Extract the [X, Y] coordinate from the center of the cell holding the provided text.  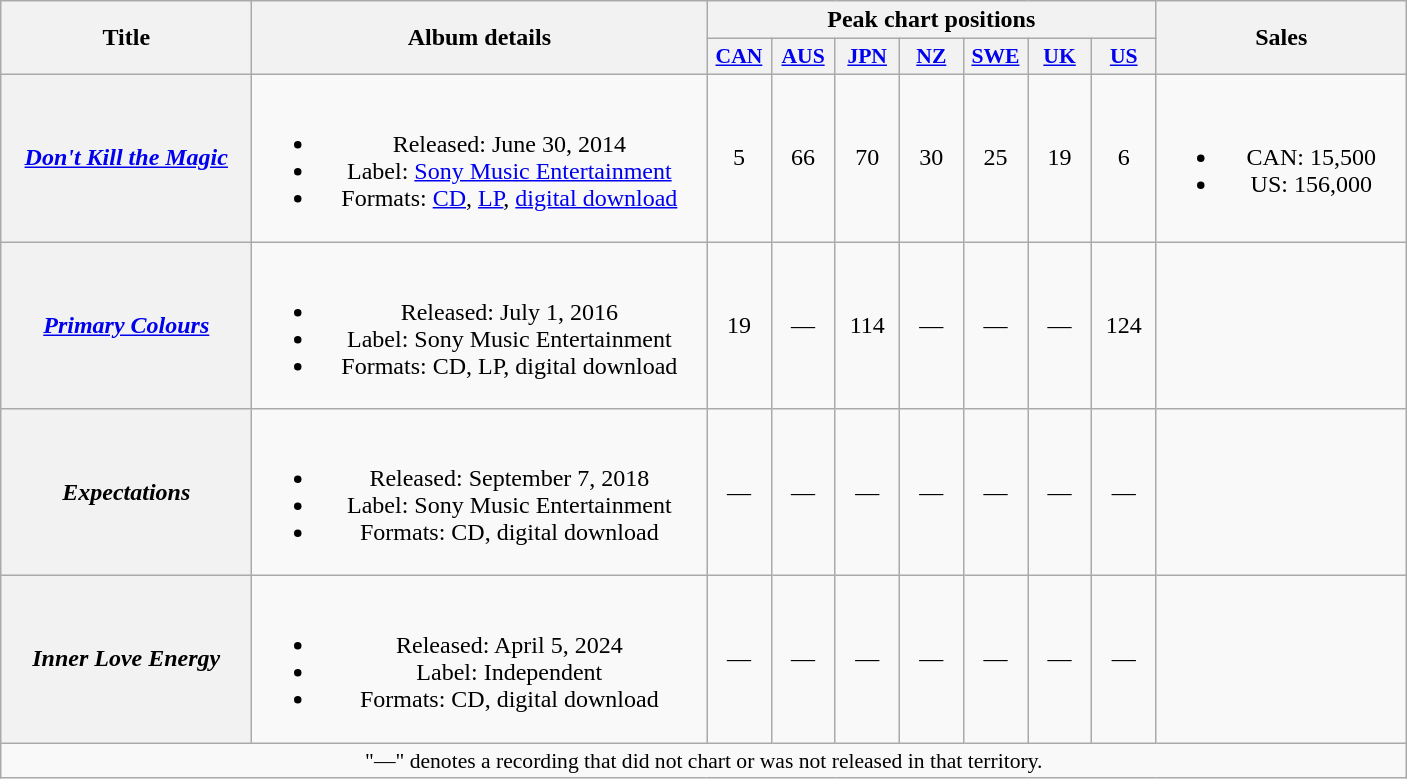
25 [995, 158]
Released: September 7, 2018Label: Sony Music EntertainmentFormats: CD, digital download [480, 492]
5 [739, 158]
CAN [739, 57]
CAN: 15,500US: 156,000 [1282, 158]
AUS [803, 57]
Title [126, 38]
70 [867, 158]
124 [1124, 326]
Released: July 1, 2016Label: Sony Music EntertainmentFormats: CD, LP, digital download [480, 326]
Expectations [126, 492]
Peak chart positions [932, 20]
6 [1124, 158]
Released: June 30, 2014Label: Sony Music EntertainmentFormats: CD, LP, digital download [480, 158]
Sales [1282, 38]
Don't Kill the Magic [126, 158]
Album details [480, 38]
NZ [931, 57]
Primary Colours [126, 326]
SWE [995, 57]
JPN [867, 57]
UK [1060, 57]
"—" denotes a recording that did not chart or was not released in that territory. [704, 761]
Released: April 5, 2024Label: IndependentFormats: CD, digital download [480, 660]
US [1124, 57]
30 [931, 158]
114 [867, 326]
66 [803, 158]
Inner Love Energy [126, 660]
